For the text-containing cell, return its midpoint in [X, Y] coordinate format. 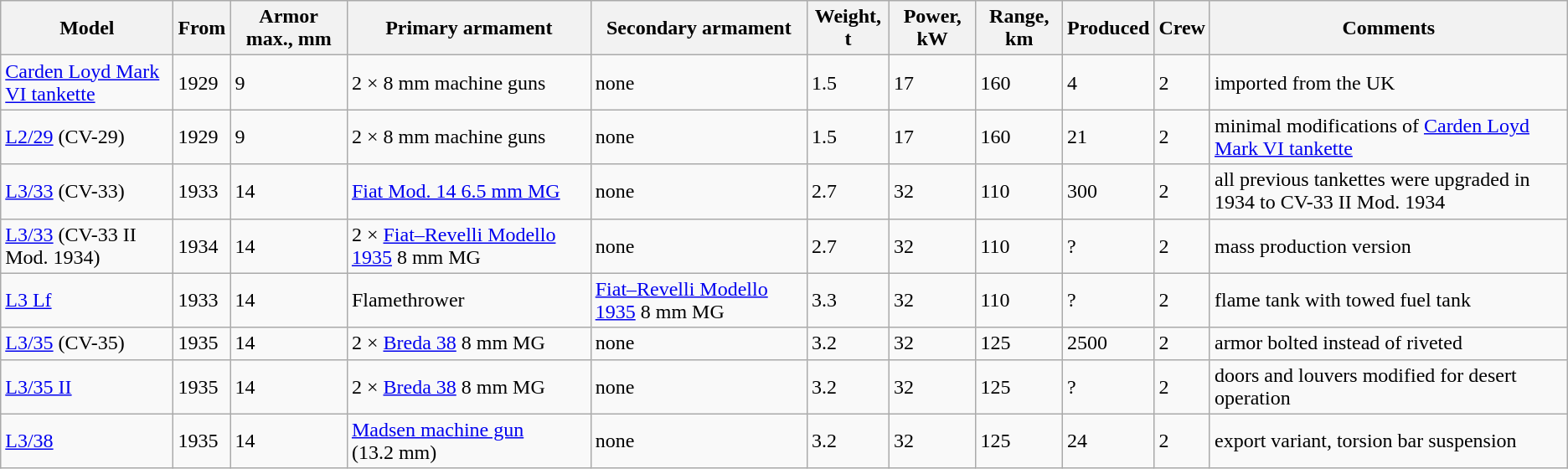
L2/29 (CV-29) [87, 137]
Secondary armament [699, 28]
Fiat–Revelli Modello 1935 8 mm MG [699, 300]
1934 [202, 246]
all previous tankettes were upgraded in 1934 to CV-33 II Mod. 1934 [1389, 191]
Flamethrower [469, 300]
minimal modifications of Carden Loyd Mark VI tankette [1389, 137]
2 × Fiat–Revelli Modello 1935 8 mm MG [469, 246]
L3/33 (CV-33 II Mod. 1934) [87, 246]
Weight, t [848, 28]
Armor max., mm [289, 28]
Model [87, 28]
Range, km [1019, 28]
Produced [1109, 28]
L3/35 II [87, 387]
4 [1109, 82]
L3 Lf [87, 300]
3.3 [848, 300]
Power, kW [932, 28]
24 [1109, 441]
From [202, 28]
Madsen machine gun (13.2 mm) [469, 441]
Primary armament [469, 28]
Crew [1183, 28]
mass production version [1389, 246]
21 [1109, 137]
Fiat Mod. 14 6.5 mm MG [469, 191]
L3/35 (CV-35) [87, 343]
export variant, torsion bar suspension [1389, 441]
300 [1109, 191]
armor bolted instead of riveted [1389, 343]
L3/38 [87, 441]
2500 [1109, 343]
flame tank with towed fuel tank [1389, 300]
Comments [1389, 28]
Carden Loyd Mark VI tankette [87, 82]
doors and louvers modified for desert operation [1389, 387]
L3/33 (CV-33) [87, 191]
imported from the UK [1389, 82]
